Extract the [X, Y] coordinate from the center of the cell holding the provided text.  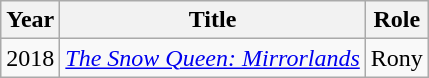
The Snow Queen: Mirrorlands [213, 58]
Year [30, 20]
Rony [396, 58]
Title [213, 20]
Role [396, 20]
2018 [30, 58]
